Find where the given text appears and provide that cell's center as (x, y) coordinate. 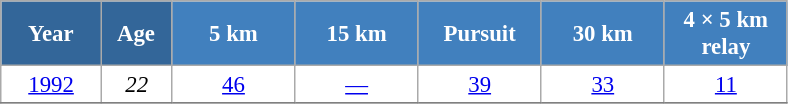
46 (234, 85)
11 (726, 85)
33 (602, 85)
Age (136, 34)
1992 (52, 85)
39 (480, 85)
15 km (356, 34)
— (356, 85)
Year (52, 34)
4 × 5 km relay (726, 34)
30 km (602, 34)
Pursuit (480, 34)
22 (136, 85)
5 km (234, 34)
